Locate the cell with the specified text and output its [X, Y] center coordinate. 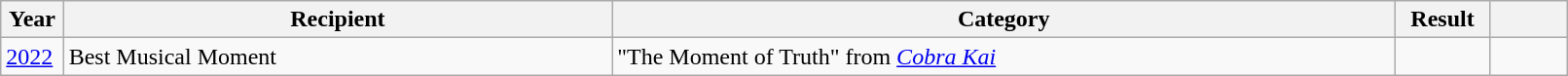
Year [32, 19]
Category [1004, 19]
2022 [32, 57]
Result [1442, 19]
Recipient [338, 19]
"The Moment of Truth" from Cobra Kai [1004, 57]
Best Musical Moment [338, 57]
